Extract the (x, y) coordinate from the center of the cell holding the provided text.  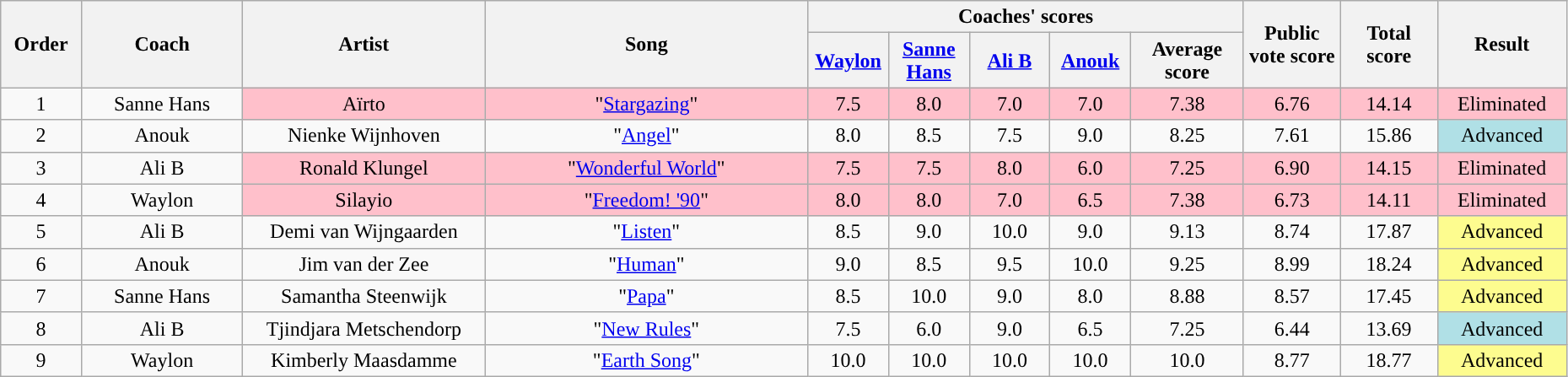
Artist (364, 44)
17.87 (1388, 232)
"Papa" (646, 296)
"Human" (646, 264)
3 (41, 168)
Tjindjara Metschendorp (364, 328)
9 (41, 360)
"Angel" (646, 136)
9.5 (1010, 264)
8.74 (1292, 232)
"New Rules" (646, 328)
Coach (162, 44)
Average score (1187, 61)
Public vote score (1292, 44)
8.57 (1292, 296)
"Earth Song" (646, 360)
14.11 (1388, 200)
Ronald Klungel (364, 168)
6.90 (1292, 168)
6 (41, 264)
Jim van der Zee (364, 264)
Silayio (364, 200)
4 (41, 200)
18.24 (1388, 264)
"Stargazing" (646, 104)
8.77 (1292, 360)
Nienke Wijnhoven (364, 136)
Aïrto (364, 104)
18.77 (1388, 360)
Demi van Wijngaarden (364, 232)
6.73 (1292, 200)
Coaches' scores (1026, 17)
14.14 (1388, 104)
8.99 (1292, 264)
1 (41, 104)
5 (41, 232)
9.13 (1187, 232)
8.88 (1187, 296)
Song (646, 44)
6.44 (1292, 328)
6.76 (1292, 104)
8.25 (1187, 136)
13.69 (1388, 328)
Order (41, 44)
8 (41, 328)
Result (1501, 44)
7.61 (1292, 136)
2 (41, 136)
9.25 (1187, 264)
"Freedom! '90" (646, 200)
Kimberly Maasdamme (364, 360)
15.86 (1388, 136)
7 (41, 296)
"Wonderful World" (646, 168)
"Listen" (646, 232)
14.15 (1388, 168)
17.45 (1388, 296)
Total score (1388, 44)
Samantha Steenwijk (364, 296)
